Locate the cell with the specified text and output its (X, Y) center coordinate. 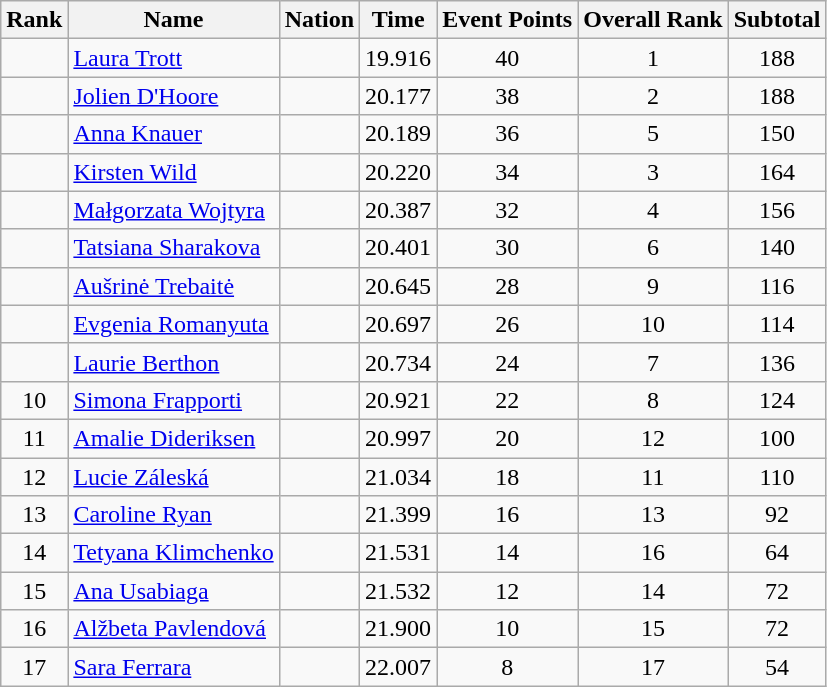
Evgenia Romanyuta (174, 324)
32 (508, 210)
100 (777, 438)
9 (653, 286)
21.531 (398, 553)
2 (653, 96)
Sara Ferrara (174, 667)
20.220 (398, 172)
6 (653, 248)
7 (653, 362)
116 (777, 286)
3 (653, 172)
19.916 (398, 58)
64 (777, 553)
21.900 (398, 629)
Kirsten Wild (174, 172)
Laura Trott (174, 58)
110 (777, 477)
20.997 (398, 438)
36 (508, 134)
114 (777, 324)
150 (777, 134)
20.734 (398, 362)
164 (777, 172)
Event Points (508, 20)
156 (777, 210)
18 (508, 477)
Simona Frapporti (174, 400)
40 (508, 58)
Tatsiana Sharakova (174, 248)
20 (508, 438)
34 (508, 172)
124 (777, 400)
24 (508, 362)
Tetyana Klimchenko (174, 553)
22.007 (398, 667)
Nation (319, 20)
20.189 (398, 134)
Małgorzata Wojtyra (174, 210)
26 (508, 324)
21.034 (398, 477)
21.532 (398, 591)
1 (653, 58)
20.401 (398, 248)
20.177 (398, 96)
Overall Rank (653, 20)
Amalie Dideriksen (174, 438)
38 (508, 96)
54 (777, 667)
Caroline Ryan (174, 515)
20.645 (398, 286)
21.399 (398, 515)
28 (508, 286)
5 (653, 134)
Alžbeta Pavlendová (174, 629)
136 (777, 362)
Anna Knauer (174, 134)
Rank (34, 20)
Subtotal (777, 20)
Laurie Berthon (174, 362)
20.387 (398, 210)
22 (508, 400)
30 (508, 248)
Aušrinė Trebaitė (174, 286)
20.921 (398, 400)
Jolien D'Hoore (174, 96)
Time (398, 20)
140 (777, 248)
Name (174, 20)
Ana Usabiaga (174, 591)
92 (777, 515)
20.697 (398, 324)
Lucie Záleská (174, 477)
4 (653, 210)
